Locate the cell with the specified text and output its (x, y) center coordinate. 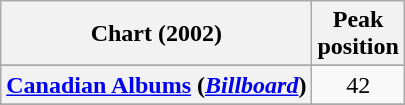
42 (358, 85)
Canadian Albums (Billboard) (156, 85)
Peak position (358, 34)
Chart (2002) (156, 34)
